Return (X, Y) of the center of cell containing provided text 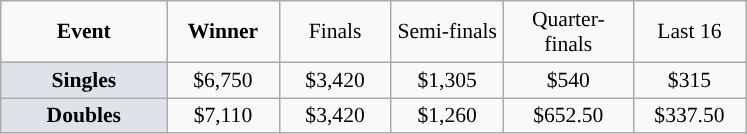
Semi-finals (447, 32)
$6,750 (223, 80)
$337.50 (689, 116)
Winner (223, 32)
Finals (335, 32)
$7,110 (223, 116)
$315 (689, 80)
Singles (84, 80)
Last 16 (689, 32)
$652.50 (568, 116)
Doubles (84, 116)
$1,260 (447, 116)
$540 (568, 80)
Event (84, 32)
$1,305 (447, 80)
Quarter-finals (568, 32)
